Locate the cell with the specified text and output its [X, Y] center coordinate. 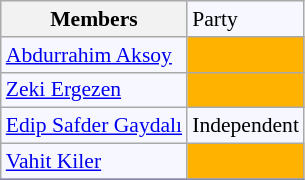
Vahit Kiler [94, 162]
Zeki Ergezen [94, 90]
Edip Safder Gaydalı [94, 126]
Abdurrahim Aksoy [94, 55]
Members [94, 19]
Independent [246, 126]
Party [246, 19]
